Output the (x, y) coordinate of the center of the cell containing the given text.  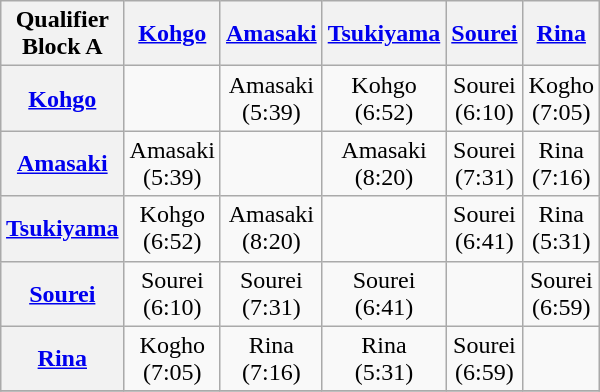
Qualifier Block A (63, 34)
